Determine the (X, Y) coordinate at the center of the cell enclosing the given text.  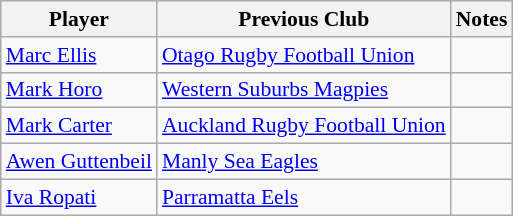
Marc Ellis (79, 55)
Otago Rugby Football Union (304, 55)
Notes (482, 19)
Western Suburbs Magpies (304, 90)
Awen Guttenbeil (79, 162)
Mark Horo (79, 90)
Player (79, 19)
Auckland Rugby Football Union (304, 126)
Parramatta Eels (304, 197)
Mark Carter (79, 126)
Previous Club (304, 19)
Iva Ropati (79, 197)
Manly Sea Eagles (304, 162)
